Output the [x, y] coordinate of the center of the cell containing the given text.  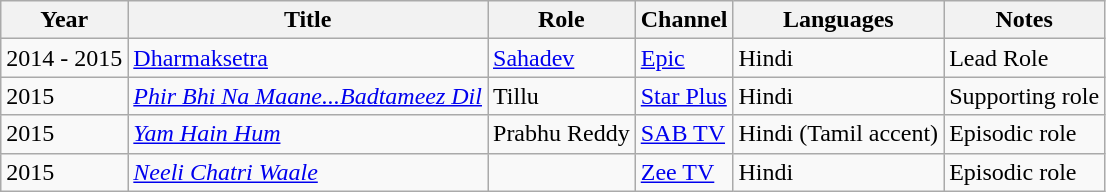
Role [562, 20]
2014 - 2015 [64, 58]
Star Plus [684, 96]
Year [64, 20]
Title [308, 20]
SAB TV [684, 134]
Supporting role [1024, 96]
Notes [1024, 20]
Tillu [562, 96]
Dharmaksetra [308, 58]
Zee TV [684, 172]
Prabhu Reddy [562, 134]
Hindi (Tamil accent) [838, 134]
Epic [684, 58]
Neeli Chatri Waale [308, 172]
Phir Bhi Na Maane...Badtameez Dil [308, 96]
Yam Hain Hum [308, 134]
Languages [838, 20]
Lead Role [1024, 58]
Channel [684, 20]
Sahadev [562, 58]
